Output the [x, y] coordinate of the center of the cell containing the given text.  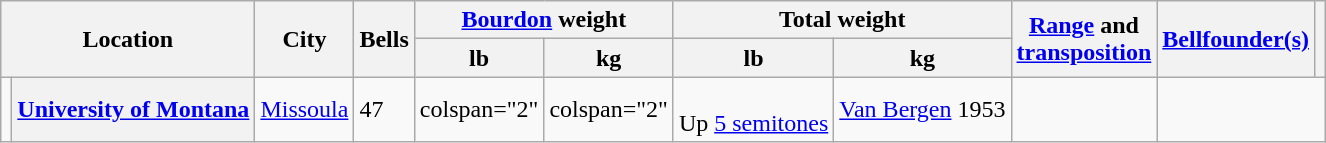
Bells [384, 39]
Location [128, 39]
Up 5 semitones [753, 110]
Bellfounder(s) [1236, 39]
Missoula [304, 110]
Range andtransposition [1084, 39]
Total weight [842, 20]
47 [384, 110]
Bourdon weight [544, 20]
University of Montana [134, 110]
City [304, 39]
Van Bergen 1953 [922, 110]
